Detect which cell encompasses the target text, then output its [x, y] center coordinate. 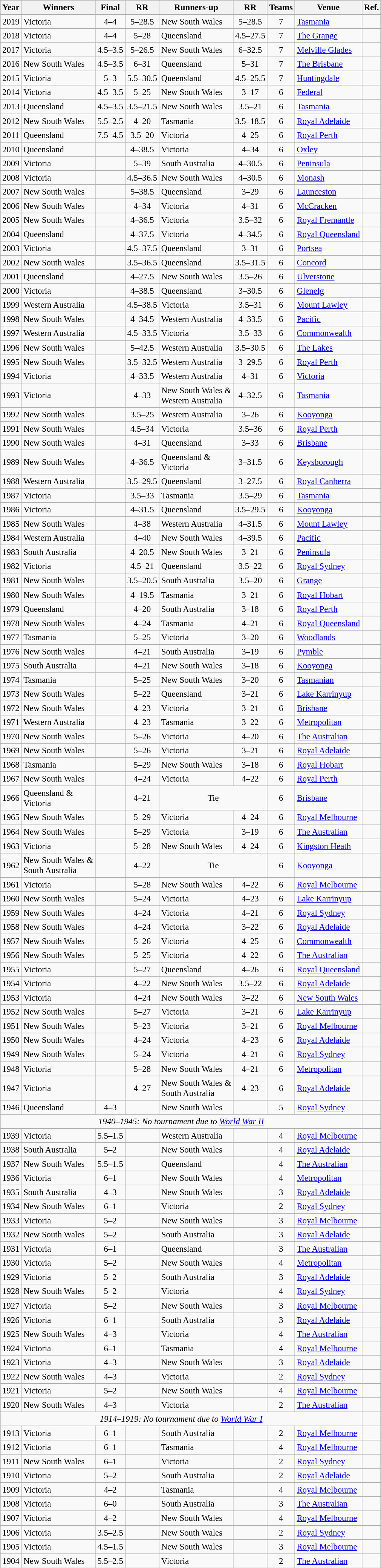
4–26 [250, 970]
1996 [11, 348]
4.5–38.5 [142, 305]
5–39 [142, 163]
McCracken [328, 206]
Glenelg [328, 291]
Portsea [328, 248]
3.5–25 [142, 415]
4–39.5 [250, 538]
1934 [11, 1206]
1988 [11, 481]
1925 [11, 1334]
1920 [11, 1405]
1923 [11, 1363]
1989 [11, 462]
4–20.5 [142, 552]
Monash [328, 178]
New South Wales &Western Australia [196, 395]
1950 [11, 1040]
2000 [11, 291]
5–3 [110, 78]
3–29 [250, 192]
5 [281, 1107]
1967 [11, 779]
4.5–25.5 [250, 78]
1928 [11, 1292]
3–31 [250, 248]
2002 [11, 263]
3.5–31 [250, 305]
6–31 [142, 64]
1977 [11, 637]
1959 [11, 913]
6–0 [110, 1504]
Royal Fremantle [328, 220]
1987 [11, 496]
1973 [11, 694]
4–32.5 [250, 395]
4.5–33.5 [142, 334]
1976 [11, 651]
1986 [11, 510]
3.5–29 [250, 496]
Launceston [328, 192]
1983 [11, 552]
1937 [11, 1164]
5–42.5 [142, 348]
Ulverstone [328, 277]
1933 [11, 1221]
Oxley [328, 149]
1963 [11, 846]
2006 [11, 206]
1961 [11, 884]
1994 [11, 376]
1978 [11, 623]
Federal [328, 92]
1914–1919: No tournament due to World War I [181, 1419]
4.5–37.5 [142, 248]
4.5–1.5 [110, 1547]
5–23 [142, 1026]
Final [110, 8]
1979 [11, 609]
2014 [11, 92]
Year [11, 8]
3.5–31.5 [250, 263]
4.5–27.5 [250, 36]
Keysborough [328, 462]
Huntingdale [328, 78]
1981 [11, 581]
4–27 [142, 1088]
1907 [11, 1518]
4–33 [142, 395]
Venue [328, 8]
3–29.5 [250, 362]
1957 [11, 941]
2007 [11, 192]
2004 [11, 234]
1926 [11, 1320]
The Lakes [328, 348]
1954 [11, 984]
1971 [11, 722]
1974 [11, 680]
1985 [11, 524]
1984 [11, 538]
1962 [11, 865]
2003 [11, 248]
5–38.5 [142, 192]
1949 [11, 1055]
1992 [11, 415]
Winners [58, 8]
Woodlands [328, 637]
1911 [11, 1462]
1922 [11, 1376]
1998 [11, 319]
1965 [11, 818]
2013 [11, 107]
2009 [11, 163]
1930 [11, 1263]
1990 [11, 443]
1932 [11, 1235]
2015 [11, 78]
1948 [11, 1069]
2016 [11, 64]
1924 [11, 1348]
2001 [11, 277]
1906 [11, 1533]
1956 [11, 955]
3.5–32.5 [142, 362]
1904 [11, 1561]
4.5–36.5 [142, 178]
Pymble [328, 651]
2018 [11, 36]
3.5–21.5 [142, 107]
3–31.5 [250, 462]
1921 [11, 1391]
1952 [11, 1012]
The Grange [328, 36]
1940–1945: No tournament due to World War II [181, 1121]
4–40 [142, 538]
Ref. [371, 8]
3.5–32 [250, 220]
3.5–21 [250, 107]
3–17 [250, 92]
1991 [11, 429]
1909 [11, 1490]
3.5–26 [250, 277]
2010 [11, 149]
1913 [11, 1433]
1980 [11, 595]
1966 [11, 799]
Royal Canberra [328, 481]
3–26 [250, 415]
3.5–18.5 [250, 121]
3–27.5 [250, 481]
4–38 [142, 524]
4–19.5 [142, 595]
1970 [11, 737]
Melville Glades [328, 50]
Teams [281, 8]
2011 [11, 135]
1972 [11, 708]
1968 [11, 765]
5.5–30.5 [142, 78]
1960 [11, 899]
Runners-up [196, 8]
3–30.5 [250, 291]
2008 [11, 178]
1964 [11, 832]
Kingston Heath [328, 846]
Concord [328, 263]
1910 [11, 1476]
3.5–36 [250, 429]
Tasmanian [328, 680]
2005 [11, 220]
4–27.5 [142, 277]
4.5–21 [142, 567]
1997 [11, 334]
1946 [11, 1107]
1927 [11, 1306]
1975 [11, 666]
3.5–2.5 [110, 1533]
3.5–30.5 [250, 348]
1939 [11, 1136]
1908 [11, 1504]
1912 [11, 1447]
1905 [11, 1547]
7.5–4.5 [110, 135]
1958 [11, 927]
1936 [11, 1178]
5–26.5 [142, 50]
3.5–20.5 [142, 581]
4.5–34 [142, 429]
1931 [11, 1249]
2019 [11, 22]
1969 [11, 751]
1982 [11, 567]
2017 [11, 50]
1995 [11, 362]
1953 [11, 998]
3–33 [250, 443]
5–31 [250, 64]
Grange [328, 581]
1938 [11, 1150]
6–32.5 [250, 50]
3.5–36.5 [142, 263]
1955 [11, 970]
1935 [11, 1192]
1999 [11, 305]
5–22 [142, 694]
4–37.5 [142, 234]
1929 [11, 1277]
The Brisbane [328, 64]
1947 [11, 1088]
1951 [11, 1026]
1993 [11, 395]
2012 [11, 121]
